Pinpoint the cell where the given text exists, returning its (x, y) midpoint coordinate. 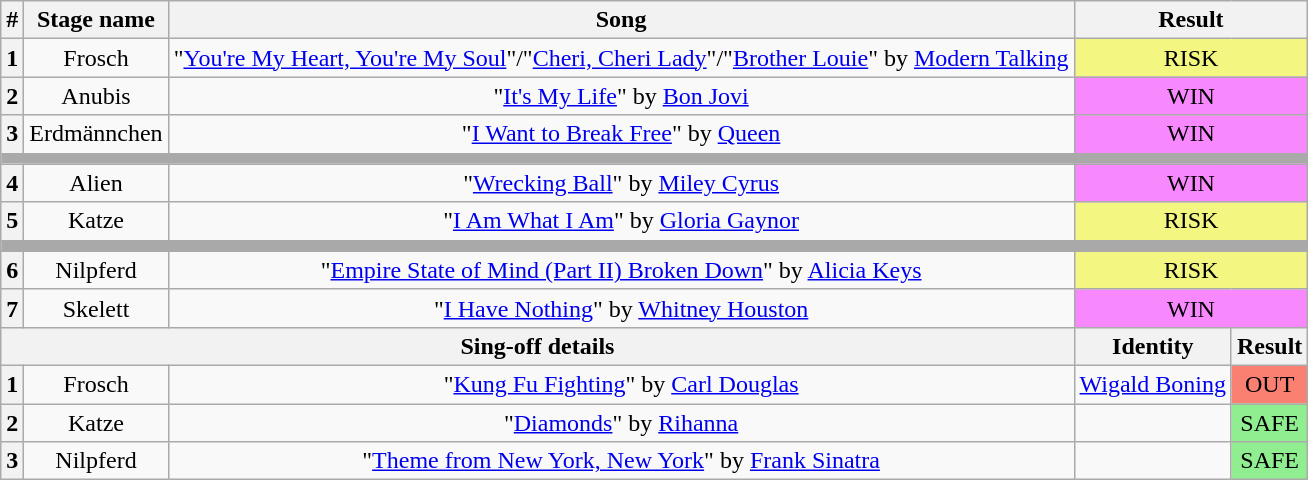
Stage name (96, 20)
"Theme from New York, New York" by Frank Sinatra (621, 461)
4 (12, 183)
6 (12, 270)
Song (621, 20)
Erdmännchen (96, 134)
"You're My Heart, You're My Soul"/"Cheri, Cheri Lady"/"Brother Louie" by Modern Talking (621, 58)
"Diamonds" by Rihanna (621, 423)
"It's My Life" by Bon Jovi (621, 96)
"I Want to Break Free" by Queen (621, 134)
"Wrecking Ball" by Miley Cyrus (621, 183)
Sing-off details (538, 346)
Skelett (96, 308)
"Empire State of Mind (Part II) Broken Down" by Alicia Keys (621, 270)
Alien (96, 183)
"Kung Fu Fighting" by Carl Douglas (621, 384)
"I Have Nothing" by Whitney Houston (621, 308)
OUT (1269, 384)
7 (12, 308)
Identity (1152, 346)
5 (12, 221)
# (12, 20)
Wigald Boning (1152, 384)
"I Am What I Am" by Gloria Gaynor (621, 221)
Anubis (96, 96)
